Detect which cell encompasses the target text, then output its [x, y] center coordinate. 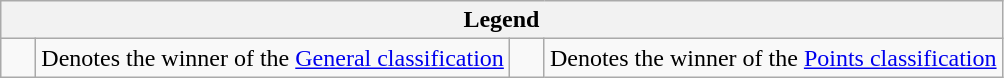
Denotes the winner of the Points classification [773, 58]
Denotes the winner of the General classification [273, 58]
Legend [502, 20]
